Return the (x, y) coordinate for the center point of the cell that contains the specified text.  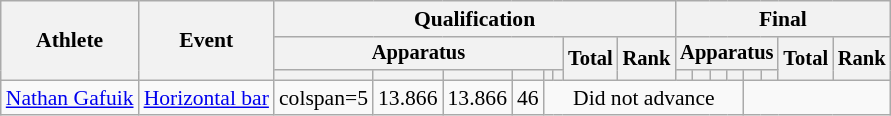
Athlete (70, 40)
Nathan Gafuik (70, 98)
Final (782, 19)
colspan=5 (324, 98)
Qualification (474, 19)
Horizontal bar (206, 98)
46 (528, 98)
Did not advance (644, 98)
Event (206, 40)
